Find where the given text appears and provide that cell's center as [X, Y] coordinate. 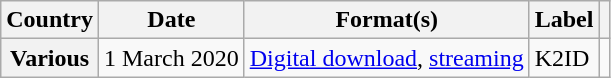
1 March 2020 [171, 58]
Label [564, 20]
Format(s) [386, 20]
Various [50, 58]
Country [50, 20]
Digital download, streaming [386, 58]
Date [171, 20]
K2ID [564, 58]
